From the cell containing the given text, extract its center point as (X, Y) coordinate. 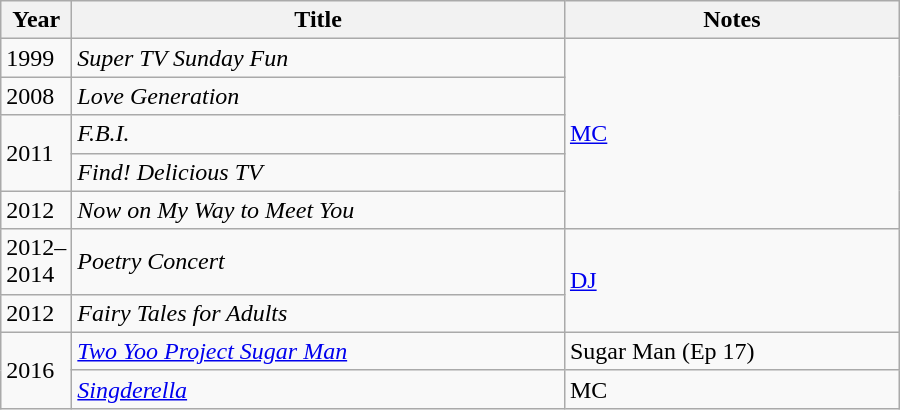
Sugar Man (Ep 17) (732, 351)
Fairy Tales for Adults (318, 313)
Find! Delicious TV (318, 172)
1999 (36, 58)
2008 (36, 96)
Super TV Sunday Fun (318, 58)
Poetry Concert (318, 262)
Two Yoo Project Sugar Man (318, 351)
Notes (732, 20)
Year (36, 20)
2012–2014 (36, 262)
2016 (36, 370)
2011 (36, 153)
Love Generation (318, 96)
F.B.I. (318, 134)
DJ (732, 280)
Singderella (318, 389)
Title (318, 20)
Now on My Way to Meet You (318, 210)
